Pinpoint the cell where the given text exists, returning its (x, y) midpoint coordinate. 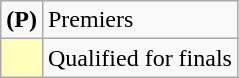
Qualified for finals (140, 58)
(P) (22, 20)
Premiers (140, 20)
